Return (x, y) of the center of cell containing provided text 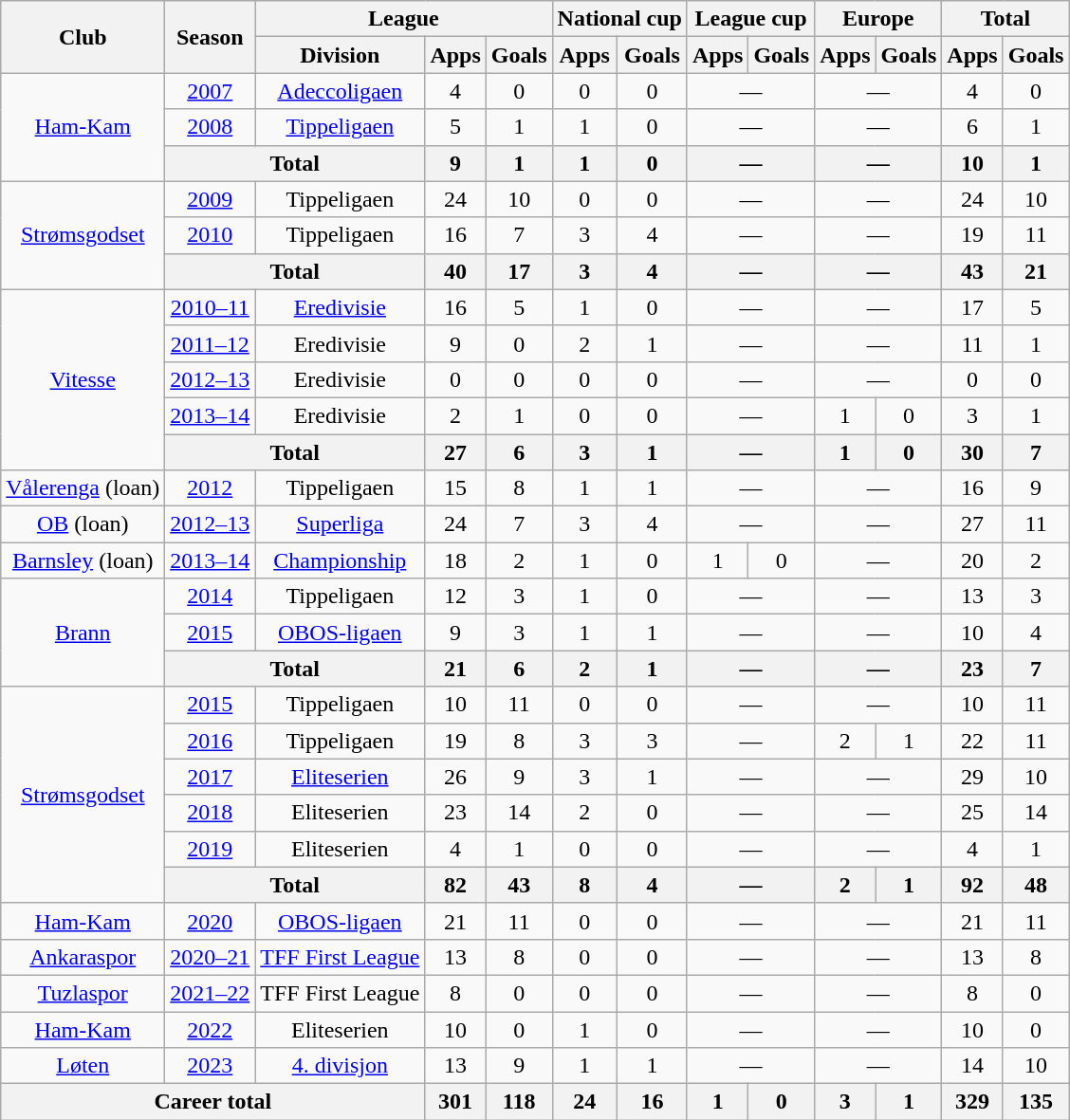
30 (972, 452)
118 (519, 1102)
Club (83, 37)
2018 (211, 813)
2009 (211, 199)
2023 (211, 1066)
25 (972, 813)
2007 (211, 91)
12 (455, 597)
26 (455, 777)
2022 (211, 1029)
4. divisjon (340, 1066)
2019 (211, 849)
League cup (750, 19)
301 (455, 1102)
League (404, 19)
2014 (211, 597)
135 (1036, 1102)
329 (972, 1102)
48 (1036, 885)
Vitesse (83, 379)
2010 (211, 235)
22 (972, 741)
2010–11 (211, 307)
Career total (212, 1102)
Division (340, 55)
National cup (619, 19)
2020–21 (211, 957)
Championship (340, 560)
Season (211, 37)
Europe (878, 19)
18 (455, 560)
82 (455, 885)
Vålerenga (loan) (83, 488)
2008 (211, 127)
Ankaraspor (83, 957)
Adeccoligaen (340, 91)
2020 (211, 921)
29 (972, 777)
20 (972, 560)
2021–22 (211, 993)
Løten (83, 1066)
Superliga (340, 524)
2017 (211, 777)
15 (455, 488)
2011–12 (211, 343)
92 (972, 885)
2012 (211, 488)
OB (loan) (83, 524)
Tuzlaspor (83, 993)
2016 (211, 741)
Brann (83, 633)
Barnsley (loan) (83, 560)
40 (455, 271)
